Return the (X, Y) coordinate for the center point of the cell that contains the specified text.  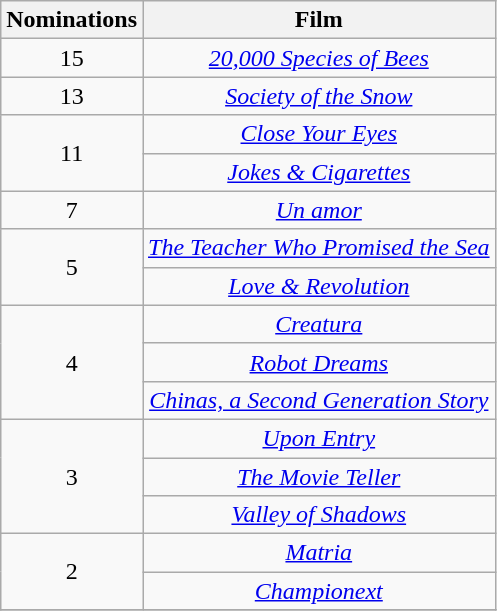
Chinas, a Second Generation Story (318, 400)
Jokes & Cigarettes (318, 172)
3 (72, 476)
Un amor (318, 210)
The Teacher Who Promised the Sea (318, 248)
5 (72, 267)
4 (72, 362)
Robot Dreams (318, 362)
Nominations (72, 20)
20,000 Species of Bees (318, 58)
Matria (318, 553)
Film (318, 20)
2 (72, 572)
Love & Revolution (318, 286)
Close Your Eyes (318, 134)
Valley of Shadows (318, 515)
Championext (318, 591)
13 (72, 96)
Creatura (318, 324)
7 (72, 210)
The Movie Teller (318, 477)
15 (72, 58)
Society of the Snow (318, 96)
11 (72, 153)
Upon Entry (318, 438)
